Search for the cell housing the specified text and yield its (x, y) center coordinate. 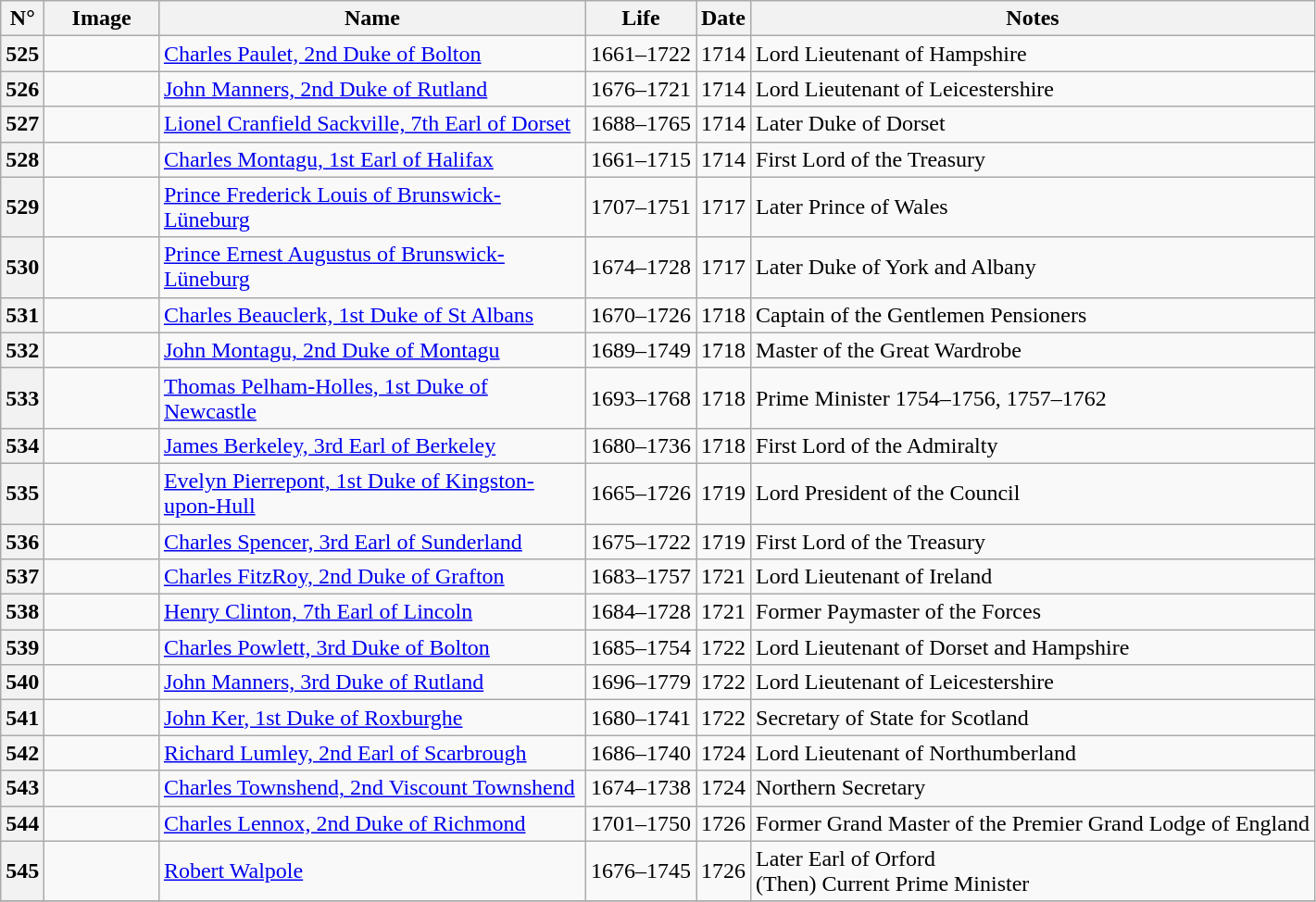
Image (102, 19)
1684–1728 (641, 612)
528 (22, 159)
1676–1721 (641, 89)
531 (22, 315)
529 (22, 207)
Later Duke of Dorset (1034, 124)
1680–1736 (641, 445)
1674–1738 (641, 788)
John Manners, 3rd Duke of Rutland (372, 683)
Charles Montagu, 1st Earl of Halifax (372, 159)
Prince Ernest Augustus of Brunswick-Lüneburg (372, 267)
Name (372, 19)
First Lord of the Admiralty (1034, 445)
Later Earl of Orford(Then) Current Prime Minister (1034, 871)
1686–1740 (641, 753)
530 (22, 267)
1683–1757 (641, 577)
Evelyn Pierrepont, 1st Duke of Kingston-upon-Hull (372, 493)
Lord Lieutenant of Northumberland (1034, 753)
Prime Minister 1754–1756, 1757–1762 (1034, 398)
1688–1765 (641, 124)
539 (22, 647)
John Manners, 2nd Duke of Rutland (372, 89)
534 (22, 445)
1689–1749 (641, 350)
Charles Lennox, 2nd Duke of Richmond (372, 823)
1670–1726 (641, 315)
Lord Lieutenant of Hampshire (1034, 54)
532 (22, 350)
1675–1722 (641, 542)
Lord Lieutenant of Ireland (1034, 577)
540 (22, 683)
Charles Beauclerk, 1st Duke of St Albans (372, 315)
N° (22, 19)
541 (22, 718)
Northern Secretary (1034, 788)
Robert Walpole (372, 871)
Notes (1034, 19)
544 (22, 823)
1680–1741 (641, 718)
542 (22, 753)
537 (22, 577)
1676–1745 (641, 871)
Date (724, 19)
1693–1768 (641, 398)
1685–1754 (641, 647)
Charles FitzRoy, 2nd Duke of Grafton (372, 577)
1661–1715 (641, 159)
James Berkeley, 3rd Earl of Berkeley (372, 445)
Henry Clinton, 7th Earl of Lincoln (372, 612)
545 (22, 871)
Captain of the Gentlemen Pensioners (1034, 315)
Charles Townshend, 2nd Viscount Townshend (372, 788)
Secretary of State for Scotland (1034, 718)
1707–1751 (641, 207)
543 (22, 788)
Prince Frederick Louis of Brunswick-Lüneburg (372, 207)
535 (22, 493)
533 (22, 398)
Charles Powlett, 3rd Duke of Bolton (372, 647)
Thomas Pelham-Holles, 1st Duke of Newcastle (372, 398)
John Montagu, 2nd Duke of Montagu (372, 350)
1701–1750 (641, 823)
Later Duke of York and Albany (1034, 267)
536 (22, 542)
Master of the Great Wardrobe (1034, 350)
Lord Lieutenant of Dorset and Hampshire (1034, 647)
1696–1779 (641, 683)
Former Grand Master of the Premier Grand Lodge of England (1034, 823)
526 (22, 89)
Charles Spencer, 3rd Earl of Sunderland (372, 542)
Richard Lumley, 2nd Earl of Scarbrough (372, 753)
525 (22, 54)
Later Prince of Wales (1034, 207)
1674–1728 (641, 267)
Lionel Cranfield Sackville, 7th Earl of Dorset (372, 124)
527 (22, 124)
1661–1722 (641, 54)
John Ker, 1st Duke of Roxburghe (372, 718)
1665–1726 (641, 493)
Charles Paulet, 2nd Duke of Bolton (372, 54)
Former Paymaster of the Forces (1034, 612)
Lord President of the Council (1034, 493)
Life (641, 19)
538 (22, 612)
